Locate the cell with the specified text and output its [x, y] center coordinate. 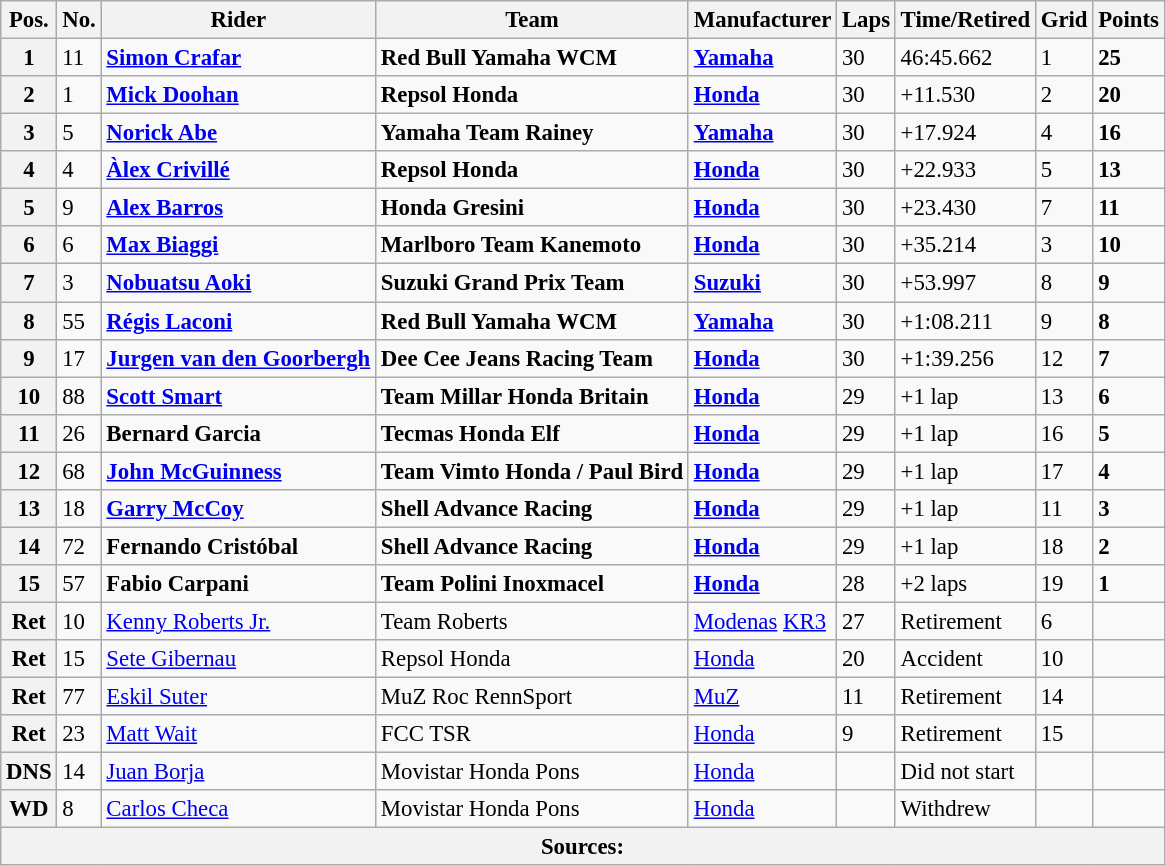
Modenas KR3 [762, 621]
Bernard Garcia [238, 433]
Garry McCoy [238, 509]
46:45.662 [965, 58]
+23.430 [965, 208]
MuZ [762, 697]
Àlex Crivillé [238, 170]
Sete Gibernau [238, 659]
Points [1128, 20]
77 [79, 697]
Accident [965, 659]
Rider [238, 20]
72 [79, 546]
28 [866, 584]
26 [79, 433]
Nobuatsu Aoki [238, 283]
MuZ Roc RennSport [532, 697]
Honda Gresini [532, 208]
23 [79, 734]
Tecmas Honda Elf [532, 433]
Eskil Suter [238, 697]
Team Vimto Honda / Paul Bird [532, 471]
Alex Barros [238, 208]
No. [79, 20]
88 [79, 396]
+1:08.211 [965, 321]
John McGuinness [238, 471]
Manufacturer [762, 20]
Suzuki [762, 283]
+1:39.256 [965, 358]
Time/Retired [965, 20]
+2 laps [965, 584]
55 [79, 321]
57 [79, 584]
Scott Smart [238, 396]
Suzuki Grand Prix Team [532, 283]
Fabio Carpani [238, 584]
+22.933 [965, 170]
+11.530 [965, 95]
Kenny Roberts Jr. [238, 621]
Simon Crafar [238, 58]
Withdrew [965, 809]
DNS [29, 772]
Matt Wait [238, 734]
Max Biaggi [238, 245]
WD [29, 809]
Pos. [29, 20]
27 [866, 621]
Team Millar Honda Britain [532, 396]
Yamaha Team Rainey [532, 133]
Team Polini Inoxmacel [532, 584]
Juan Borja [238, 772]
+53.997 [965, 283]
Sources: [582, 847]
Jurgen van den Goorbergh [238, 358]
Team Roberts [532, 621]
+17.924 [965, 133]
+35.214 [965, 245]
68 [79, 471]
25 [1128, 58]
Team [532, 20]
Marlboro Team Kanemoto [532, 245]
FCC TSR [532, 734]
Mick Doohan [238, 95]
Grid [1064, 20]
Norick Abe [238, 133]
Did not start [965, 772]
19 [1064, 584]
Carlos Checa [238, 809]
Dee Cee Jeans Racing Team [532, 358]
Fernando Cristóbal [238, 546]
Laps [866, 20]
Régis Laconi [238, 321]
